Return [x, y] of the center of cell containing provided text 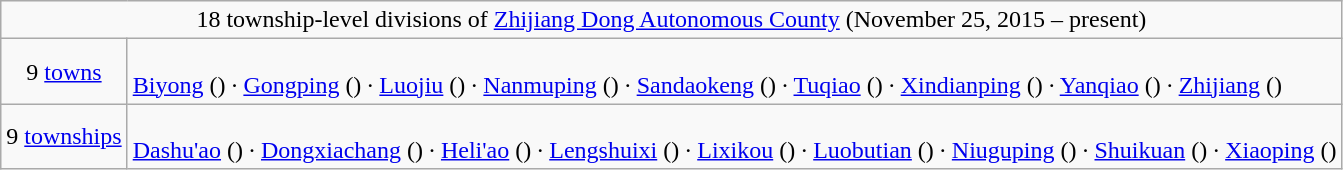
Biyong () · Gongping () · Luojiu () · Nanmuping () · Sandaokeng () · Tuqiao () · Xindianping () · Yanqiao () · Zhijiang () [734, 72]
9 towns [64, 72]
9 townships [64, 136]
18 township-level divisions of Zhijiang Dong Autonomous County (November 25, 2015 – present) [672, 20]
Dashu'ao () · Dongxiachang () · Heli'ao () · Lengshuixi () · Lixikou () · Luobutian () · Niuguping () · Shuikuan () · Xiaoping () [734, 136]
